Search for the cell housing the specified text and yield its (x, y) center coordinate. 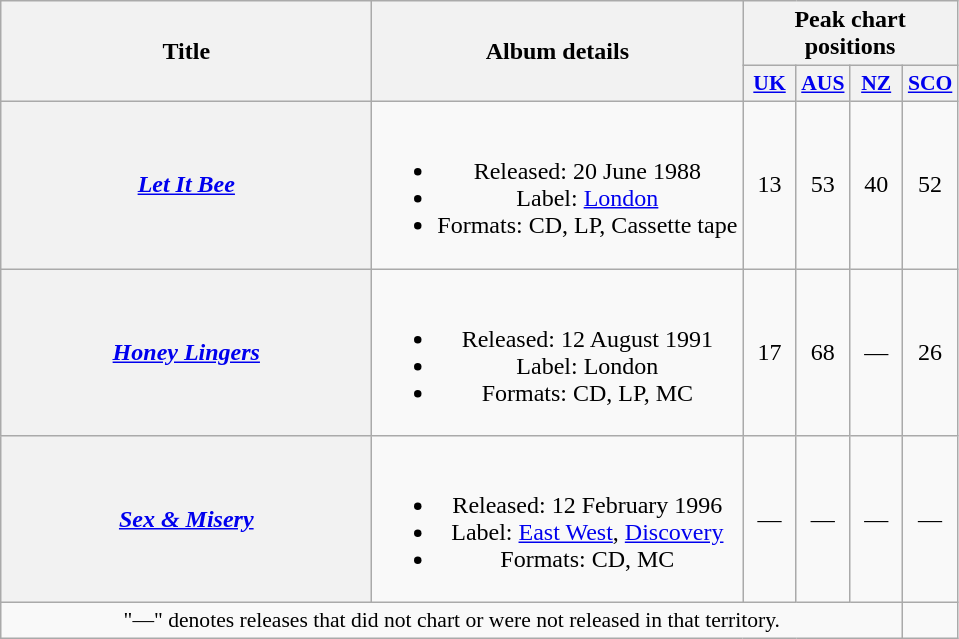
"—" denotes releases that did not chart or were not released in that territory. (452, 621)
68 (822, 352)
40 (876, 184)
Honey Lingers (186, 352)
Peak chart positions (850, 34)
Sex & Misery (186, 520)
Let It Bee (186, 184)
SCO (930, 84)
Album details (558, 52)
UK (770, 84)
17 (770, 352)
Released: 12 February 1996Label: East West, DiscoveryFormats: CD, MC (558, 520)
13 (770, 184)
52 (930, 184)
NZ (876, 84)
26 (930, 352)
Released: 20 June 1988Label: LondonFormats: CD, LP, Cassette tape (558, 184)
Title (186, 52)
53 (822, 184)
AUS (822, 84)
Released: 12 August 1991Label: LondonFormats: CD, LP, MC (558, 352)
